Scan for the cell matching the given text and deliver its (x, y) coordinate at center. 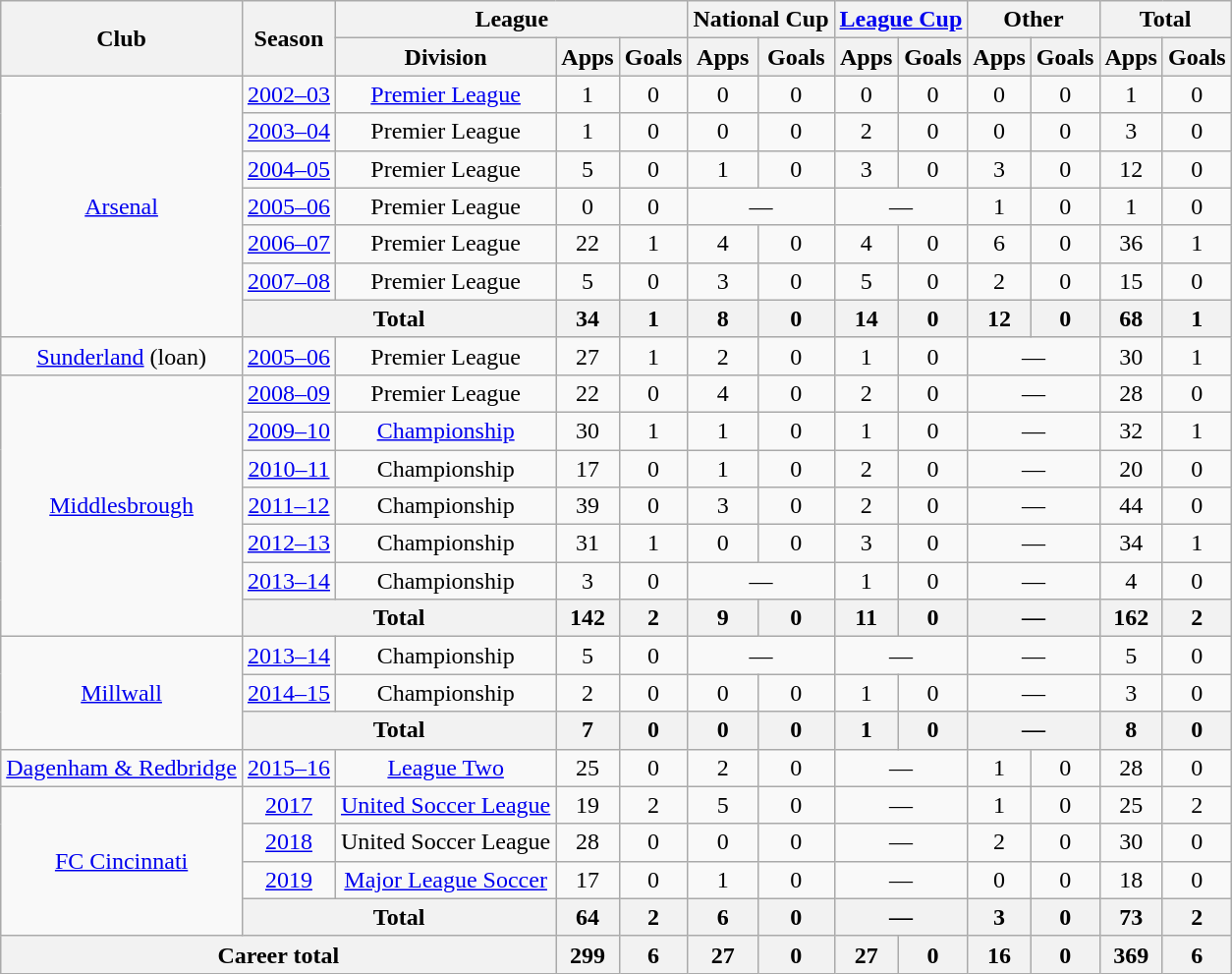
162 (1131, 618)
31 (588, 544)
369 (1131, 954)
2009–10 (289, 430)
2008–09 (289, 393)
Career total (279, 954)
2018 (289, 842)
73 (1131, 917)
9 (723, 618)
Sunderland (loan) (122, 356)
Other (1034, 20)
Arsenal (122, 206)
2004–05 (289, 169)
Millwall (122, 693)
League (511, 20)
15 (1131, 281)
299 (588, 954)
64 (588, 917)
League Cup (901, 20)
2007–08 (289, 281)
2002–03 (289, 94)
14 (867, 318)
2014–15 (289, 693)
19 (588, 805)
2011–12 (289, 506)
Middlesbrough (122, 505)
Major League Soccer (445, 880)
16 (999, 954)
National Cup (760, 20)
League Two (445, 768)
44 (1131, 506)
36 (1131, 244)
2012–13 (289, 544)
Season (289, 38)
Club (122, 38)
68 (1131, 318)
Dagenham & Redbridge (122, 768)
11 (867, 618)
FC Cincinnati (122, 861)
39 (588, 506)
2010–11 (289, 469)
2003–04 (289, 132)
2006–07 (289, 244)
2015–16 (289, 768)
7 (588, 730)
142 (588, 618)
32 (1131, 430)
20 (1131, 469)
Division (445, 57)
2019 (289, 880)
2017 (289, 805)
18 (1131, 880)
